Pinpoint the cell where the given text exists, returning its (x, y) midpoint coordinate. 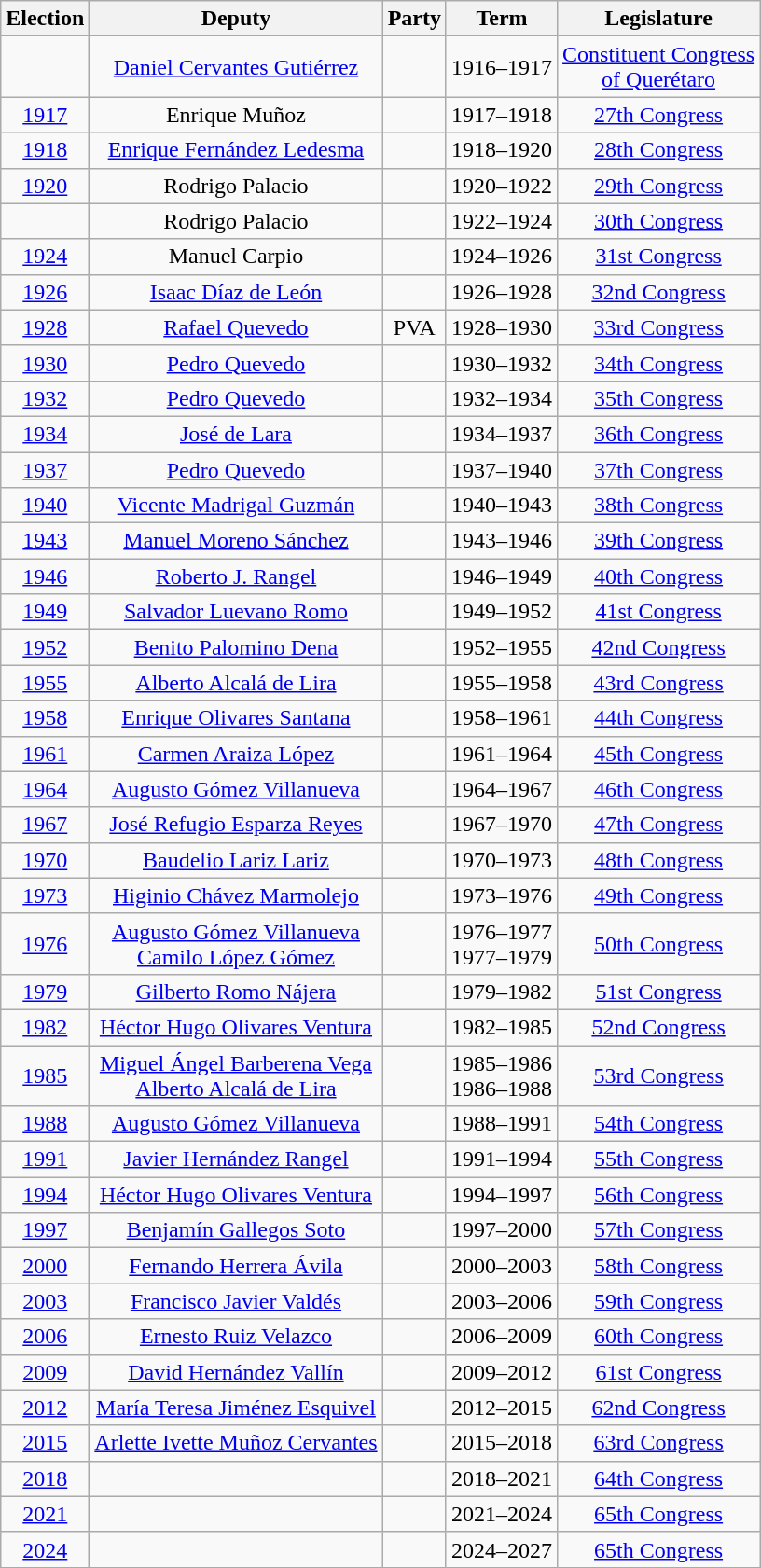
35th Congress (658, 398)
Vicente Madrigal Guzmán (236, 506)
1979–1982 (502, 992)
Term (502, 19)
2021 (45, 1514)
2015–2018 (502, 1443)
1961 (45, 754)
Election (45, 19)
59th Congress (658, 1301)
1973–1976 (502, 895)
1940 (45, 506)
48th Congress (658, 860)
Deputy (236, 19)
1917–1918 (502, 115)
Isaac Díaz de León (236, 292)
55th Congress (658, 1159)
1979 (45, 992)
Manuel Carpio (236, 257)
2012–2015 (502, 1408)
Benito Palomino Dena (236, 647)
1918–1920 (502, 150)
45th Congress (658, 754)
2003–2006 (502, 1301)
46th Congress (658, 789)
1946–1949 (502, 576)
1955–1958 (502, 683)
1973 (45, 895)
2000–2003 (502, 1266)
1928 (45, 327)
1991 (45, 1159)
1997 (45, 1230)
1991–1994 (502, 1159)
1924–1926 (502, 257)
2024–2027 (502, 1549)
1937 (45, 469)
José de Lara (236, 434)
38th Congress (658, 506)
42nd Congress (658, 647)
50th Congress (658, 944)
64th Congress (658, 1478)
2015 (45, 1443)
1930 (45, 363)
1934 (45, 434)
43rd Congress (658, 683)
28th Congress (658, 150)
1985 (45, 1075)
40th Congress (658, 576)
1964–1967 (502, 789)
1928–1930 (502, 327)
51st Congress (658, 992)
1943 (45, 541)
1949 (45, 612)
41st Congress (658, 612)
1988–1991 (502, 1124)
1932–1934 (502, 398)
Enrique Fernández Ledesma (236, 150)
Gilberto Romo Nájera (236, 992)
Enrique Olivares Santana (236, 718)
1958 (45, 718)
2006–2009 (502, 1337)
54th Congress (658, 1124)
1918 (45, 150)
49th Congress (658, 895)
30th Congress (658, 221)
53rd Congress (658, 1075)
2018 (45, 1478)
56th Congress (658, 1195)
1967–1970 (502, 825)
1982 (45, 1027)
62nd Congress (658, 1408)
47th Congress (658, 825)
1952–1955 (502, 647)
1924 (45, 257)
María Teresa Jiménez Esquivel (236, 1408)
39th Congress (658, 541)
36th Congress (658, 434)
57th Congress (658, 1230)
29th Congress (658, 186)
2003 (45, 1301)
1961–1964 (502, 754)
52nd Congress (658, 1027)
31st Congress (658, 257)
1970 (45, 860)
2006 (45, 1337)
1946 (45, 576)
Rafael Quevedo (236, 327)
Manuel Moreno Sánchez (236, 541)
1958–1961 (502, 718)
Roberto J. Rangel (236, 576)
Alberto Alcalá de Lira (236, 683)
Carmen Araiza López (236, 754)
1930–1932 (502, 363)
61st Congress (658, 1372)
Party (414, 19)
1920 (45, 186)
Javier Hernández Rangel (236, 1159)
2009–2012 (502, 1372)
Salvador Luevano Romo (236, 612)
58th Congress (658, 1266)
Legislature (658, 19)
Enrique Muñoz (236, 115)
1926 (45, 292)
1970–1973 (502, 860)
PVA (414, 327)
2012 (45, 1408)
1994 (45, 1195)
Francisco Javier Valdés (236, 1301)
Arlette Ivette Muñoz Cervantes (236, 1443)
33rd Congress (658, 327)
Baudelio Lariz Lariz (236, 860)
1982–1985 (502, 1027)
1955 (45, 683)
32nd Congress (658, 292)
37th Congress (658, 469)
1949–1952 (502, 612)
David Hernández Vallín (236, 1372)
1943–1946 (502, 541)
1917 (45, 115)
1932 (45, 398)
José Refugio Esparza Reyes (236, 825)
Constituent Congressof Querétaro (658, 67)
60th Congress (658, 1337)
1940–1943 (502, 506)
63rd Congress (658, 1443)
1934–1937 (502, 434)
Daniel Cervantes Gutiérrez (236, 67)
1988 (45, 1124)
1964 (45, 789)
Ernesto Ruiz Velazco (236, 1337)
2000 (45, 1266)
1937–1940 (502, 469)
Miguel Ángel Barberena VegaAlberto Alcalá de Lira (236, 1075)
1916–1917 (502, 67)
1922–1924 (502, 221)
1920–1922 (502, 186)
Higinio Chávez Marmolejo (236, 895)
27th Congress (658, 115)
1952 (45, 647)
1997–2000 (502, 1230)
1967 (45, 825)
Benjamín Gallegos Soto (236, 1230)
1985–19861986–1988 (502, 1075)
2018–2021 (502, 1478)
Fernando Herrera Ávila (236, 1266)
1926–1928 (502, 292)
Augusto Gómez VillanuevaCamilo López Gómez (236, 944)
2021–2024 (502, 1514)
44th Congress (658, 718)
2024 (45, 1549)
1976–19771977–1979 (502, 944)
1994–1997 (502, 1195)
1976 (45, 944)
2009 (45, 1372)
34th Congress (658, 363)
